Return (x, y) of the center of cell containing provided text 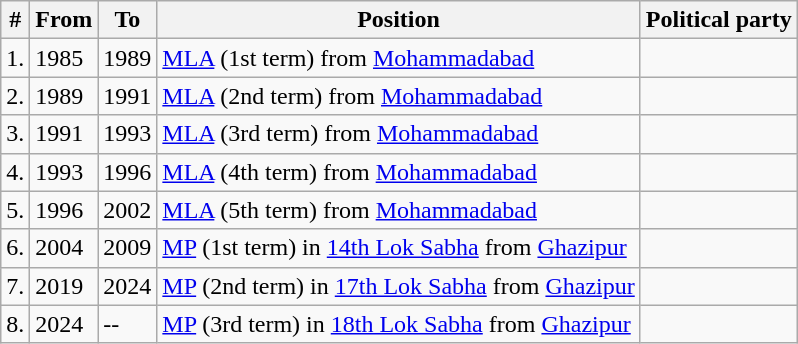
2009 (128, 248)
4. (16, 172)
From (64, 20)
MLA (1st term) from Mohammadabad (398, 58)
MLA (5th term) from Mohammadabad (398, 210)
MLA (4th term) from Mohammadabad (398, 172)
5. (16, 210)
MLA (2nd term) from Mohammadabad (398, 96)
MP (1st term) in 14th Lok Sabha from Ghazipur (398, 248)
1. (16, 58)
2. (16, 96)
2002 (128, 210)
2004 (64, 248)
6. (16, 248)
-- (128, 324)
MP (3rd term) in 18th Lok Sabha from Ghazipur (398, 324)
MP (2nd term) in 17th Lok Sabha from Ghazipur (398, 286)
7. (16, 286)
2019 (64, 286)
8. (16, 324)
Political party (718, 20)
MLA (3rd term) from Mohammadabad (398, 134)
To (128, 20)
# (16, 20)
3. (16, 134)
1985 (64, 58)
Position (398, 20)
